For the text-containing cell, return its midpoint in [X, Y] coordinate format. 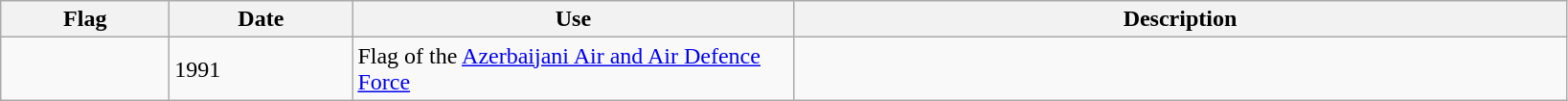
Use [573, 19]
Description [1180, 19]
1991 [261, 69]
Flag of the Azerbaijani Air and Air Defence Force [573, 69]
Date [261, 19]
Flag [85, 19]
